Locate the cell with the specified text and output its (X, Y) center coordinate. 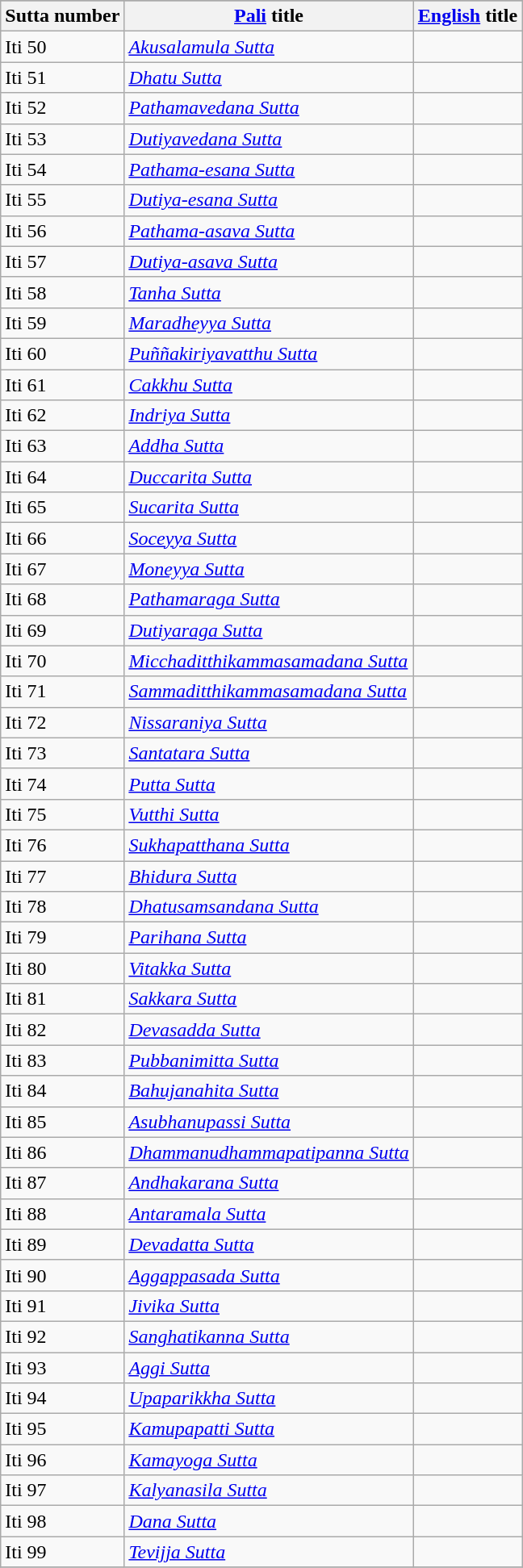
Cakkhu Sutta (269, 385)
Putta Sutta (269, 784)
Iti 85 (63, 1122)
Sammaditthikammasamadana Sutta (269, 692)
Sakkara Sutta (269, 999)
Maradheyya Sutta (269, 323)
Iti 74 (63, 784)
Duccarita Sutta (269, 477)
Akusalamula Sutta (269, 47)
Iti 55 (63, 200)
Iti 80 (63, 968)
Iti 95 (63, 1429)
Aggi Sutta (269, 1368)
Iti 78 (63, 907)
Iti 53 (63, 139)
Dana Sutta (269, 1521)
Iti 69 (63, 630)
Iti 88 (63, 1214)
Andhakarana Sutta (269, 1183)
Pali title (269, 16)
Iti 60 (63, 353)
Pathama-esana Sutta (269, 169)
Bhidura Sutta (269, 876)
Iti 76 (63, 845)
Iti 82 (63, 1030)
Tanha Sutta (269, 292)
Iti 84 (63, 1091)
Iti 81 (63, 999)
Iti 97 (63, 1491)
English title (467, 16)
Iti 64 (63, 477)
Addha Sutta (269, 446)
Pathamaraga Sutta (269, 600)
Sutta number (63, 16)
Indriya Sutta (269, 416)
Iti 96 (63, 1460)
Nissaraniya Sutta (269, 722)
Iti 63 (63, 446)
Moneyya Sutta (269, 569)
Devasadda Sutta (269, 1030)
Iti 75 (63, 814)
Iti 87 (63, 1183)
Aggappasada Sutta (269, 1275)
Iti 52 (63, 108)
Iti 83 (63, 1060)
Asubhanupassi Sutta (269, 1122)
Micchaditthikammasamadana Sutta (269, 661)
Iti 94 (63, 1399)
Kamayoga Sutta (269, 1460)
Dutiyaraga Sutta (269, 630)
Iti 67 (63, 569)
Iti 86 (63, 1152)
Iti 50 (63, 47)
Sanghatikanna Sutta (269, 1336)
Devadatta Sutta (269, 1244)
Iti 59 (63, 323)
Tevijja Sutta (269, 1552)
Puññakiriyavatthu Sutta (269, 353)
Iti 90 (63, 1275)
Dhatu Sutta (269, 77)
Kamupapatti Sutta (269, 1429)
Iti 77 (63, 876)
Dutiya-asava Sutta (269, 261)
Iti 99 (63, 1552)
Kalyanasila Sutta (269, 1491)
Iti 65 (63, 508)
Iti 54 (63, 169)
Vutthi Sutta (269, 814)
Iti 98 (63, 1521)
Iti 51 (63, 77)
Pathama-asava Sutta (269, 231)
Iti 68 (63, 600)
Pathamavedana Sutta (269, 108)
Iti 73 (63, 753)
Vitakka Sutta (269, 968)
Iti 89 (63, 1244)
Iti 92 (63, 1336)
Dhatusamsandana Sutta (269, 907)
Iti 70 (63, 661)
Dutiyavedana Sutta (269, 139)
Iti 62 (63, 416)
Pubbanimitta Sutta (269, 1060)
Dutiya-esana Sutta (269, 200)
Iti 56 (63, 231)
Iti 79 (63, 938)
Parihana Sutta (269, 938)
Jivika Sutta (269, 1306)
Iti 57 (63, 261)
Dhammanudhammapatipanna Sutta (269, 1152)
Bahujanahita Sutta (269, 1091)
Soceyya Sutta (269, 538)
Iti 58 (63, 292)
Santatara Sutta (269, 753)
Iti 91 (63, 1306)
Iti 72 (63, 722)
Upaparikkha Sutta (269, 1399)
Iti 66 (63, 538)
Iti 71 (63, 692)
Sucarita Sutta (269, 508)
Iti 61 (63, 385)
Antaramala Sutta (269, 1214)
Iti 93 (63, 1368)
Sukhapatthana Sutta (269, 845)
